Scan for the cell matching the given text and deliver its [X, Y] coordinate at center. 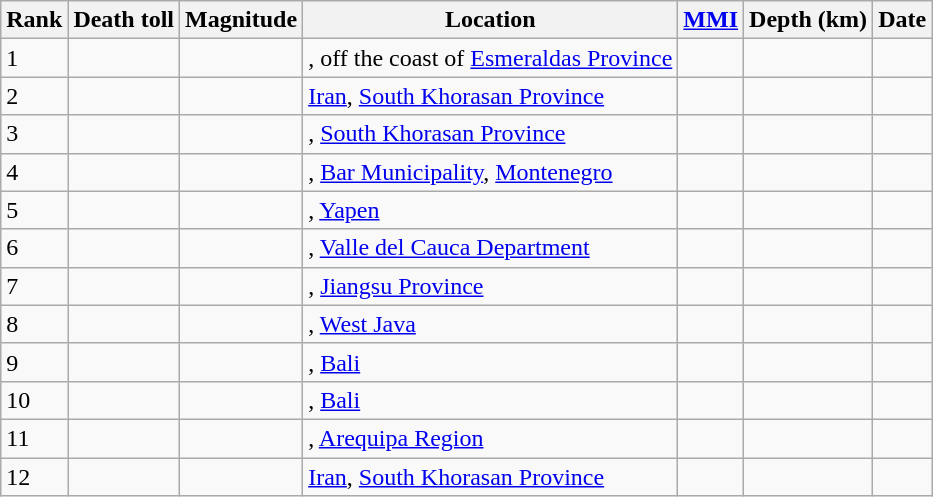
, South Khorasan Province [490, 134]
Location [490, 20]
6 [34, 248]
Death toll [124, 20]
Rank [34, 20]
, Jiangsu Province [490, 286]
5 [34, 210]
, West Java [490, 324]
Magnitude [242, 20]
8 [34, 324]
12 [34, 477]
7 [34, 286]
2 [34, 96]
9 [34, 362]
Date [902, 20]
, Yapen [490, 210]
10 [34, 400]
MMI [711, 20]
, Bar Municipality, Montenegro [490, 172]
, Valle del Cauca Department [490, 248]
3 [34, 134]
, Arequipa Region [490, 438]
4 [34, 172]
1 [34, 58]
, off the coast of Esmeraldas Province [490, 58]
Depth (km) [808, 20]
11 [34, 438]
